Identify which cell holds the provided text, then report its (x, y) central coordinate. 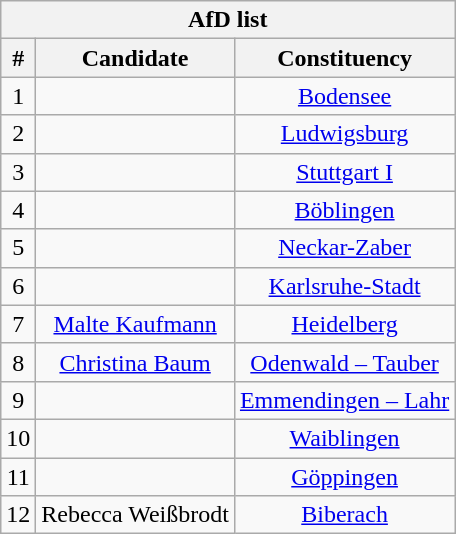
Biberach (344, 515)
Christina Baum (136, 362)
AfD list (228, 20)
2 (18, 134)
Stuttgart I (344, 172)
Ludwigsburg (344, 134)
1 (18, 96)
Heidelberg (344, 324)
3 (18, 172)
Odenwald – Tauber (344, 362)
Bodensee (344, 96)
8 (18, 362)
Karlsruhe-Stadt (344, 286)
7 (18, 324)
Candidate (136, 58)
Böblingen (344, 210)
10 (18, 438)
9 (18, 400)
4 (18, 210)
Göppingen (344, 477)
Neckar-Zaber (344, 248)
5 (18, 248)
# (18, 58)
12 (18, 515)
Malte Kaufmann (136, 324)
Emmendingen – Lahr (344, 400)
Constituency (344, 58)
6 (18, 286)
11 (18, 477)
Waiblingen (344, 438)
Rebecca Weißbrodt (136, 515)
